Capture the cell that displays the provided text and extract its (X, Y) central coordinate. 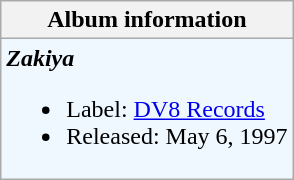
ZakiyaLabel: DV8 RecordsReleased: May 6, 1997 (147, 109)
Album information (147, 20)
